Find where the given text appears and provide that cell's center as (x, y) coordinate. 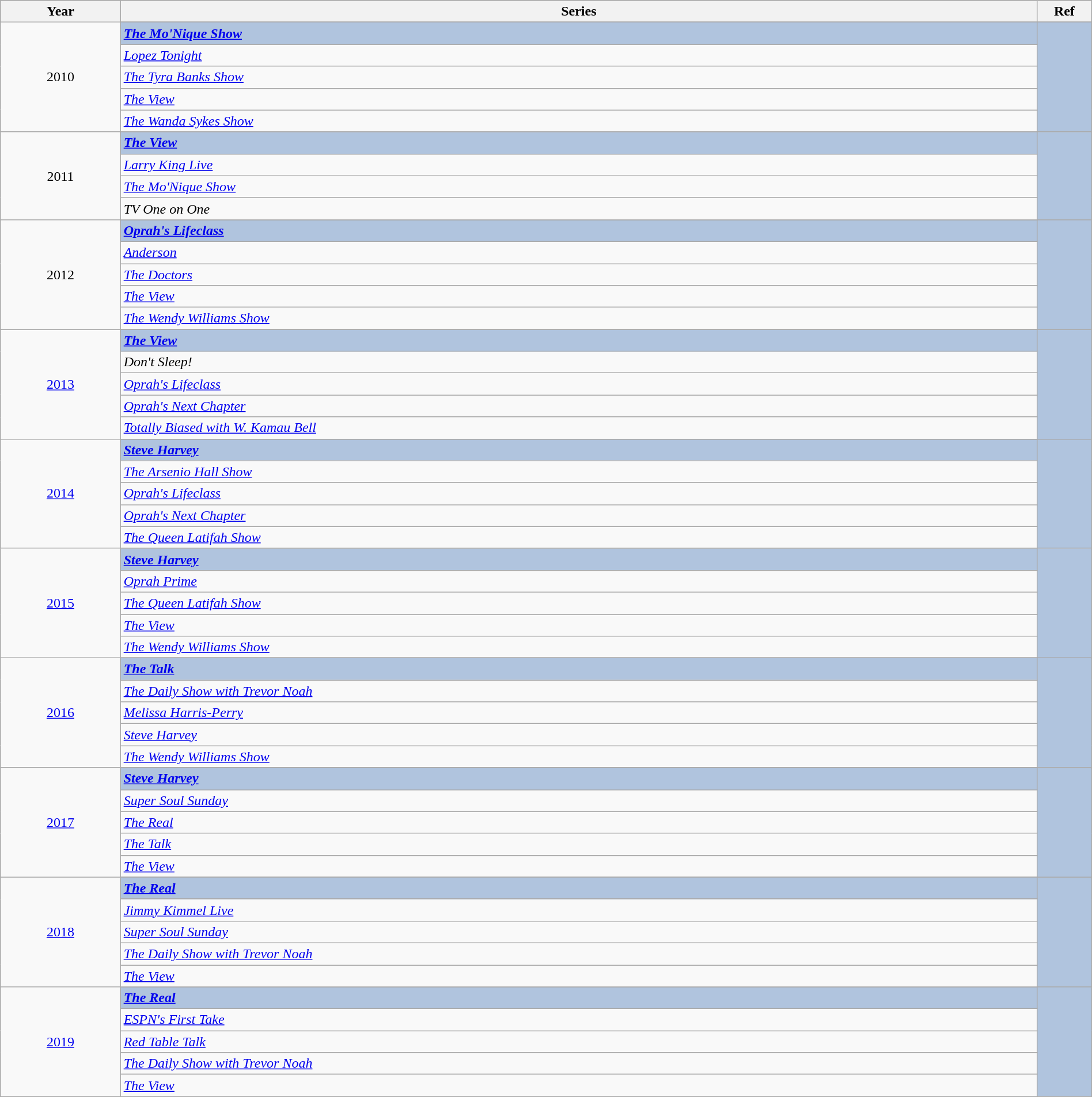
2016 (60, 713)
Don't Sleep! (578, 362)
2017 (60, 822)
Anderson (578, 252)
ESPN's First Take (578, 1020)
2018 (60, 932)
2011 (60, 176)
Year (60, 12)
Oprah Prime (578, 581)
2014 (60, 494)
The Wanda Sykes Show (578, 121)
Melissa Harris-Perry (578, 713)
Red Table Talk (578, 1042)
2015 (60, 603)
Jimmy Kimmel Live (578, 910)
Lopez Tonight (578, 55)
The Arsenio Hall Show (578, 472)
Totally Biased with W. Kamau Bell (578, 428)
Ref (1064, 12)
2019 (60, 1042)
TV One on One (578, 208)
2010 (60, 77)
Series (578, 12)
The Tyra Banks Show (578, 77)
Larry King Live (578, 165)
2013 (60, 384)
The Doctors (578, 275)
2012 (60, 274)
